Output the [x, y] coordinate of the center of the cell containing the given text.  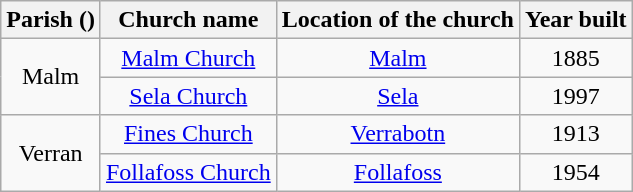
Sela Church [188, 96]
Follafoss [398, 172]
Sela [398, 96]
1997 [576, 96]
Follafoss Church [188, 172]
Verrabotn [398, 134]
1913 [576, 134]
Location of the church [398, 20]
1885 [576, 58]
Verran [51, 153]
Church name [188, 20]
Fines Church [188, 134]
Malm Church [188, 58]
1954 [576, 172]
Year built [576, 20]
Parish () [51, 20]
